Determine the [x, y] coordinate at the center of the cell enclosing the given text.  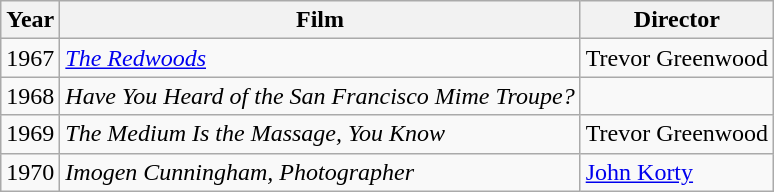
Imogen Cunningham, Photographer [320, 172]
1968 [30, 96]
1970 [30, 172]
Year [30, 20]
Film [320, 20]
The Medium Is the Massage, You Know [320, 134]
1967 [30, 58]
1969 [30, 134]
Have You Heard of the San Francisco Mime Troupe? [320, 96]
The Redwoods [320, 58]
John Korty [676, 172]
Director [676, 20]
